Identify which cell holds the provided text, then report its (X, Y) central coordinate. 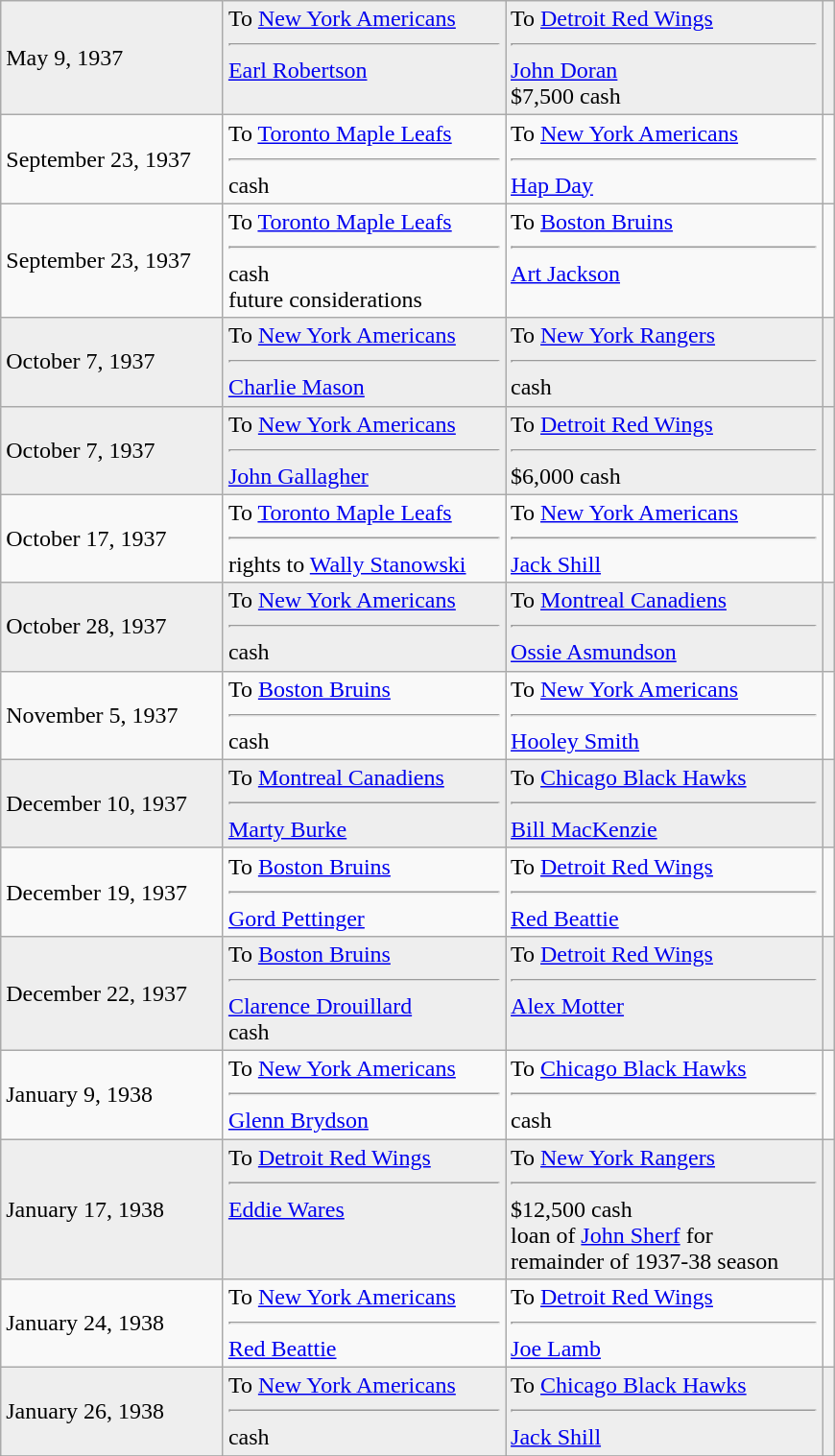
To New York AmericansGlenn Brydson (364, 1094)
To New York Rangers$12,500 cashloan of John Sherf forremainder of 1937-38 season (664, 1208)
To New York AmericansCharlie Mason (364, 362)
To Toronto Maple Leafscashfuture considerations (364, 261)
To New York AmericansJohn Gallagher (364, 450)
To Detroit Red WingsJoe Lamb (664, 1324)
To Detroit Red Wings$6,000 cash (664, 450)
To New York AmericansRed Beattie (364, 1324)
To New York AmericansHap Day (664, 159)
To Boston Bruins Art Jackson (664, 261)
January 9, 1938 (112, 1094)
To Toronto Maple Leafsrights to Wally Stanowski (364, 538)
October 28, 1937 (112, 627)
December 10, 1937 (112, 803)
January 24, 1938 (112, 1324)
To Boston BruinsGord Pettinger (364, 892)
To Detroit Red WingsRed Beattie (664, 892)
To Montreal CanadiensOssie Asmundson (664, 627)
To New York AmericansEarl Robertson (364, 58)
To New York AmericansJack Shill (664, 538)
November 5, 1937 (112, 715)
To Boston Bruinscash (364, 715)
To Detroit Red WingsAlex Motter (664, 992)
To New York Rangerscash (664, 362)
October 17, 1937 (112, 538)
To Chicago Black HawksJack Shill (664, 1412)
To Chicago Black Hawkscash (664, 1094)
January 17, 1938 (112, 1208)
January 26, 1938 (112, 1412)
To Detroit Red WingsEddie Wares (364, 1208)
To Chicago Black HawksBill MacKenzie (664, 803)
December 22, 1937 (112, 992)
To Montreal CanadiensMarty Burke (364, 803)
To New York AmericansHooley Smith (664, 715)
To Boston BruinsClarence Drouillardcash (364, 992)
To Detroit Red WingsJohn Doran$7,500 cash (664, 58)
December 19, 1937 (112, 892)
May 9, 1937 (112, 58)
To Toronto Maple Leafscash (364, 159)
